Search for the cell housing the specified text and yield its (X, Y) center coordinate. 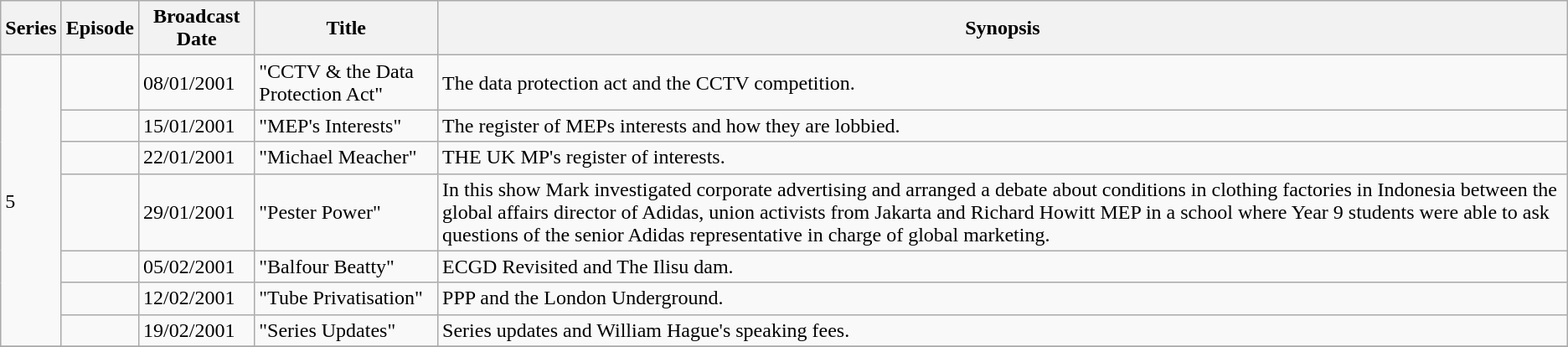
Broadcast Date (197, 28)
12/02/2001 (197, 298)
15/01/2001 (197, 126)
The data protection act and the CCTV competition. (1003, 82)
"Pester Power" (347, 212)
"MEP's Interests" (347, 126)
19/02/2001 (197, 330)
ECGD Revisited and The Ilisu dam. (1003, 267)
PPP and the London Underground. (1003, 298)
08/01/2001 (197, 82)
5 (31, 201)
29/01/2001 (197, 212)
"Balfour Beatty" (347, 267)
Episode (100, 28)
Title (347, 28)
05/02/2001 (197, 267)
"Michael Meacher" (347, 158)
Series updates and William Hague's speaking fees. (1003, 330)
The register of MEPs interests and how they are lobbied. (1003, 126)
"CCTV & the Data Protection Act" (347, 82)
"Series Updates" (347, 330)
THE UK MP's register of interests. (1003, 158)
Synopsis (1003, 28)
"Tube Privatisation" (347, 298)
Series (31, 28)
22/01/2001 (197, 158)
